Find where the given text appears and provide that cell's center as (x, y) coordinate. 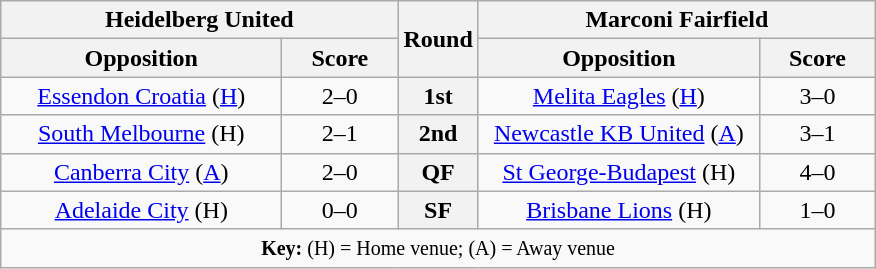
Round (438, 39)
4–0 (817, 172)
Essendon Croatia (H) (142, 96)
3–1 (817, 134)
Key: (H) = Home venue; (A) = Away venue (438, 248)
Marconi Fairfield (676, 20)
Newcastle KB United (A) (618, 134)
Adelaide City (H) (142, 210)
1st (438, 96)
Melita Eagles (H) (618, 96)
3–0 (817, 96)
QF (438, 172)
2–1 (340, 134)
St George-Budapest (H) (618, 172)
Heidelberg United (200, 20)
1–0 (817, 210)
SF (438, 210)
Canberra City (A) (142, 172)
2nd (438, 134)
0–0 (340, 210)
South Melbourne (H) (142, 134)
Brisbane Lions (H) (618, 210)
